Find where the given text appears and provide that cell's center as [x, y] coordinate. 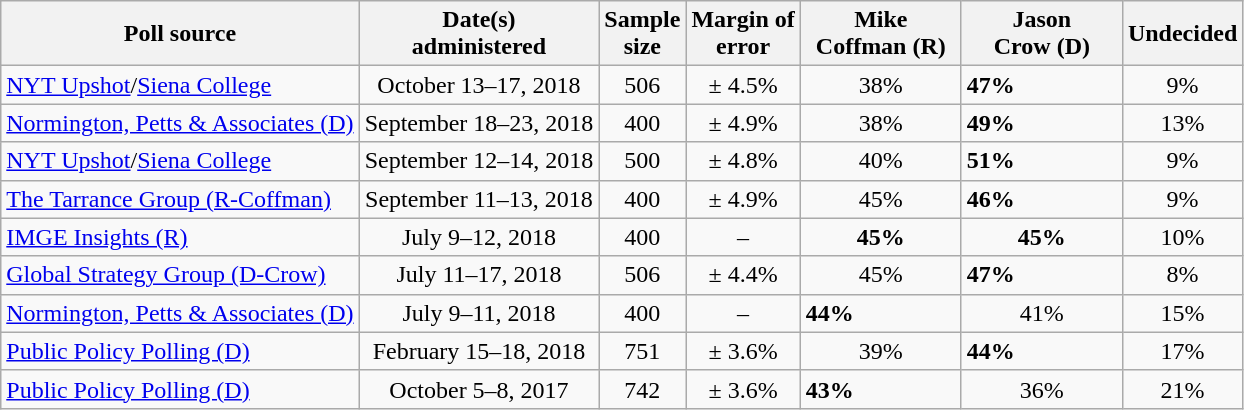
51% [1042, 161]
September 12–14, 2018 [479, 161]
JasonCrow (D) [1042, 34]
Poll source [180, 34]
10% [1182, 237]
September 18–23, 2018 [479, 123]
43% [880, 389]
39% [880, 351]
742 [642, 389]
49% [1042, 123]
± 4.4% [743, 275]
500 [642, 161]
September 11–13, 2018 [479, 199]
41% [1042, 313]
February 15–18, 2018 [479, 351]
21% [1182, 389]
751 [642, 351]
46% [1042, 199]
13% [1182, 123]
July 9–12, 2018 [479, 237]
Undecided [1182, 34]
40% [880, 161]
Global Strategy Group (D-Crow) [180, 275]
October 5–8, 2017 [479, 389]
IMGE Insights (R) [180, 237]
± 4.8% [743, 161]
The Tarrance Group (R-Coffman) [180, 199]
36% [1042, 389]
17% [1182, 351]
MikeCoffman (R) [880, 34]
± 4.5% [743, 85]
Date(s)administered [479, 34]
October 13–17, 2018 [479, 85]
July 9–11, 2018 [479, 313]
Samplesize [642, 34]
8% [1182, 275]
15% [1182, 313]
Margin oferror [743, 34]
July 11–17, 2018 [479, 275]
